Return (x, y) of the center of cell containing provided text 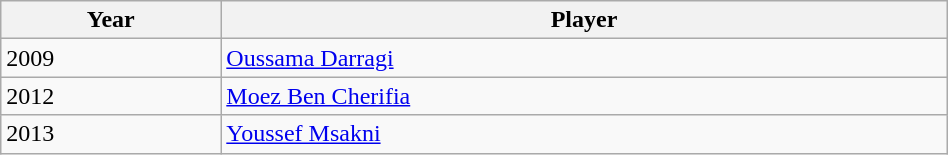
Player (584, 20)
Year (111, 20)
Oussama Darragi (584, 58)
2012 (111, 96)
Youssef Msakni (584, 134)
2013 (111, 134)
2009 (111, 58)
Moez Ben Cherifia (584, 96)
